Find where the given text appears and provide that cell's center as (x, y) coordinate. 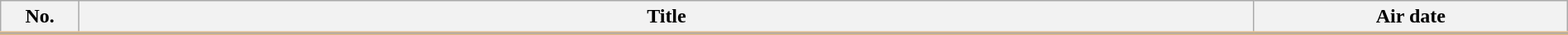
No. (40, 17)
Air date (1411, 17)
Title (667, 17)
